Extract the [X, Y] coordinate from the center of the cell holding the provided text.  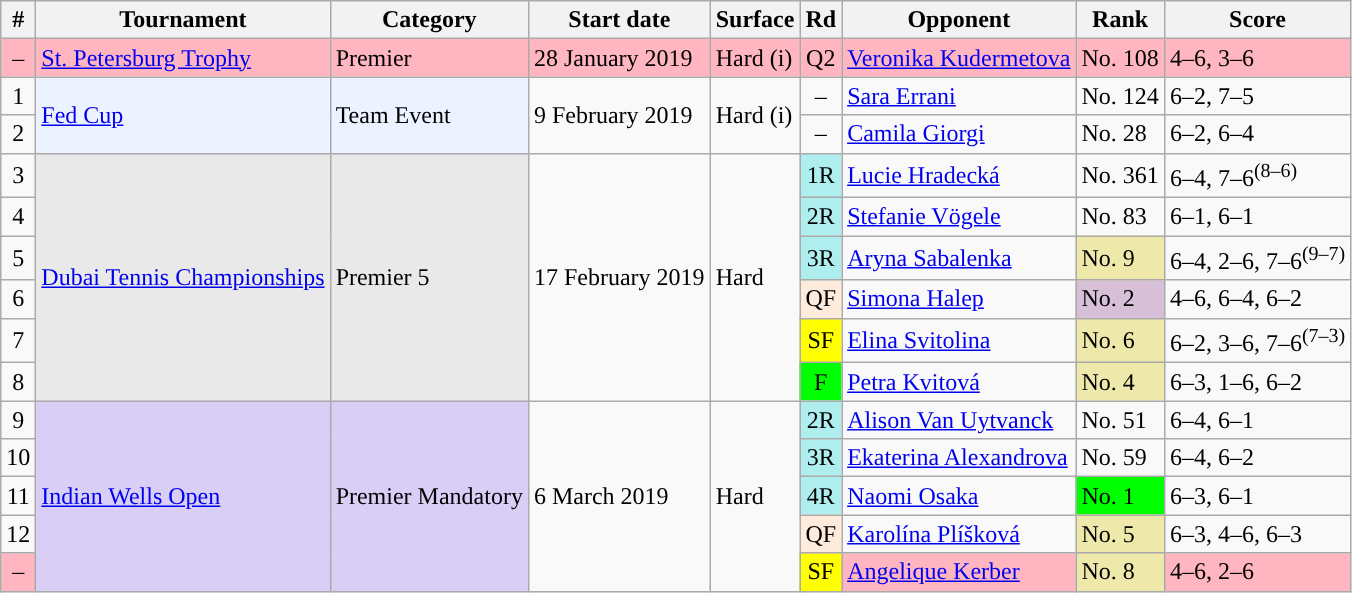
No. 108 [1120, 58]
4–6, 2–6 [1257, 572]
6–2, 7–5 [1257, 96]
Dubai Tennis Championships [183, 277]
6–4, 6–1 [1257, 420]
6–1, 6–1 [1257, 217]
Indian Wells Open [183, 496]
1R [821, 176]
No. 5 [1120, 534]
Alison Van Uytvanck [959, 420]
Start date [619, 20]
No. 4 [1120, 382]
Veronika Kudermetova [959, 58]
Premier [429, 58]
Aryna Sabalenka [959, 258]
Ekaterina Alexandrova [959, 458]
No. 1 [1120, 496]
6–3, 1–6, 6–2 [1257, 382]
No. 8 [1120, 572]
6–3, 6–1 [1257, 496]
10 [18, 458]
# [18, 20]
Stefanie Vögele [959, 217]
12 [18, 534]
No. 124 [1120, 96]
Category [429, 20]
4R [821, 496]
6 March 2019 [619, 496]
7 [18, 340]
Tournament [183, 20]
F [821, 382]
11 [18, 496]
6–2, 3–6, 7–6(7–3) [1257, 340]
Karolína Plíšková [959, 534]
Premier Mandatory [429, 496]
3 [18, 176]
4–6, 3–6 [1257, 58]
Rank [1120, 20]
6–3, 4–6, 6–3 [1257, 534]
Angelique Kerber [959, 572]
6–2, 6–4 [1257, 134]
Team Event [429, 115]
1 [18, 96]
8 [18, 382]
6–4, 2–6, 7–6(9–7) [1257, 258]
No. 28 [1120, 134]
No. 83 [1120, 217]
No. 2 [1120, 299]
5 [18, 258]
6 [18, 299]
No. 6 [1120, 340]
Elina Svitolina [959, 340]
Score [1257, 20]
Rd [821, 20]
St. Petersburg Trophy [183, 58]
Surface [755, 20]
Petra Kvitová [959, 382]
Naomi Osaka [959, 496]
Camila Giorgi [959, 134]
No. 361 [1120, 176]
17 February 2019 [619, 277]
Lucie Hradecká [959, 176]
6–4, 7–6(8–6) [1257, 176]
9 [18, 420]
9 February 2019 [619, 115]
No. 9 [1120, 258]
No. 51 [1120, 420]
28 January 2019 [619, 58]
No. 59 [1120, 458]
Opponent [959, 20]
Q2 [821, 58]
2 [18, 134]
Simona Halep [959, 299]
4–6, 6–4, 6–2 [1257, 299]
Fed Cup [183, 115]
4 [18, 217]
6–4, 6–2 [1257, 458]
Sara Errani [959, 96]
Premier 5 [429, 277]
